Extract the [x, y] coordinate from the center of the cell holding the provided text.  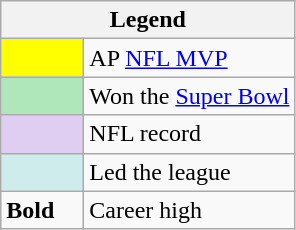
Legend [148, 20]
NFL record [190, 134]
AP NFL MVP [190, 58]
Bold [42, 210]
Career high [190, 210]
Led the league [190, 172]
Won the Super Bowl [190, 96]
